Capture the cell that displays the provided text and extract its (X, Y) central coordinate. 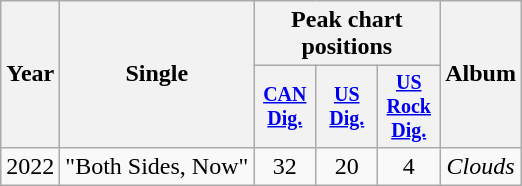
20 (347, 166)
4 (409, 166)
USDig. (347, 106)
Year (30, 74)
CANDig. (285, 106)
Single (157, 74)
Album (481, 74)
Clouds (481, 166)
Peak chart positions (347, 34)
USRockDig. (409, 106)
"Both Sides, Now" (157, 166)
32 (285, 166)
2022 (30, 166)
